Extract the [x, y] coordinate from the center of the cell holding the provided text.  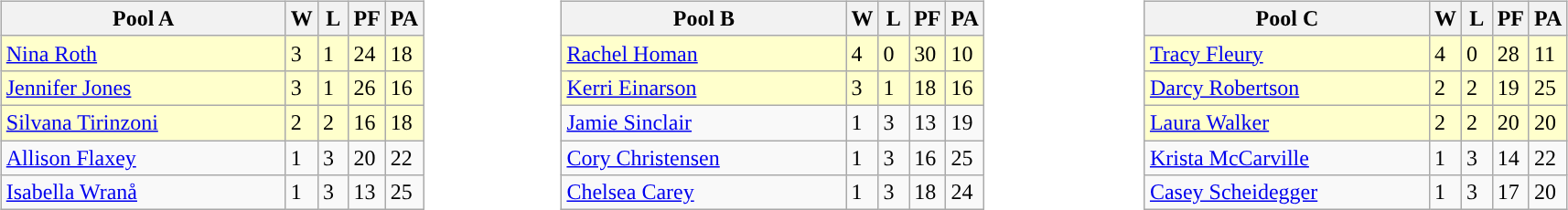
28 [1510, 53]
Krista McCarville [1286, 158]
Allison Flaxey [143, 158]
Cory Christensen [704, 158]
Kerri Einarson [704, 88]
Isabella Wranå [143, 193]
Chelsea Carey [704, 193]
Darcy Robertson [1286, 88]
Rachel Homan [704, 53]
Pool A [143, 18]
Laura Walker [1286, 122]
Jamie Sinclair [704, 122]
Tracy Fleury [1286, 53]
Pool B [704, 18]
26 [367, 88]
Silvana Tirinzoni [143, 122]
11 [1548, 53]
Pool C [1286, 18]
Jennifer Jones [143, 88]
14 [1510, 158]
17 [1510, 193]
Casey Scheidegger [1286, 193]
30 [928, 53]
10 [964, 53]
Nina Roth [143, 53]
